Determine the (x, y) coordinate at the center of the cell enclosing the given text.  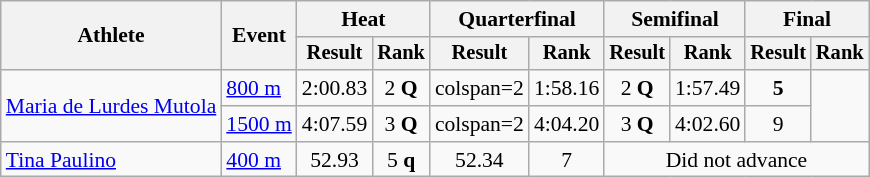
1:58.16 (566, 88)
2:00.83 (334, 88)
1500 m (258, 124)
Event (258, 36)
Athlete (112, 36)
4:04.20 (566, 124)
800 m (258, 88)
4:02.60 (708, 124)
4:07.59 (334, 124)
5 (778, 88)
Final (806, 19)
Maria de Lurdes Mutola (112, 106)
9 (778, 124)
1:57.49 (708, 88)
Quarterfinal (518, 19)
Semifinal (674, 19)
Heat (364, 19)
